From the cell containing the given text, extract its center point as [X, Y] coordinate. 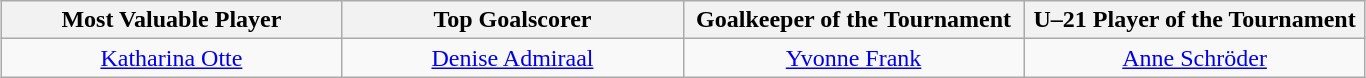
Yvonne Frank [854, 58]
Anne Schröder [1194, 58]
Goalkeeper of the Tournament [854, 20]
Katharina Otte [172, 58]
Top Goalscorer [512, 20]
U–21 Player of the Tournament [1194, 20]
Most Valuable Player [172, 20]
Denise Admiraal [512, 58]
